Scan for the cell matching the given text and deliver its (x, y) coordinate at center. 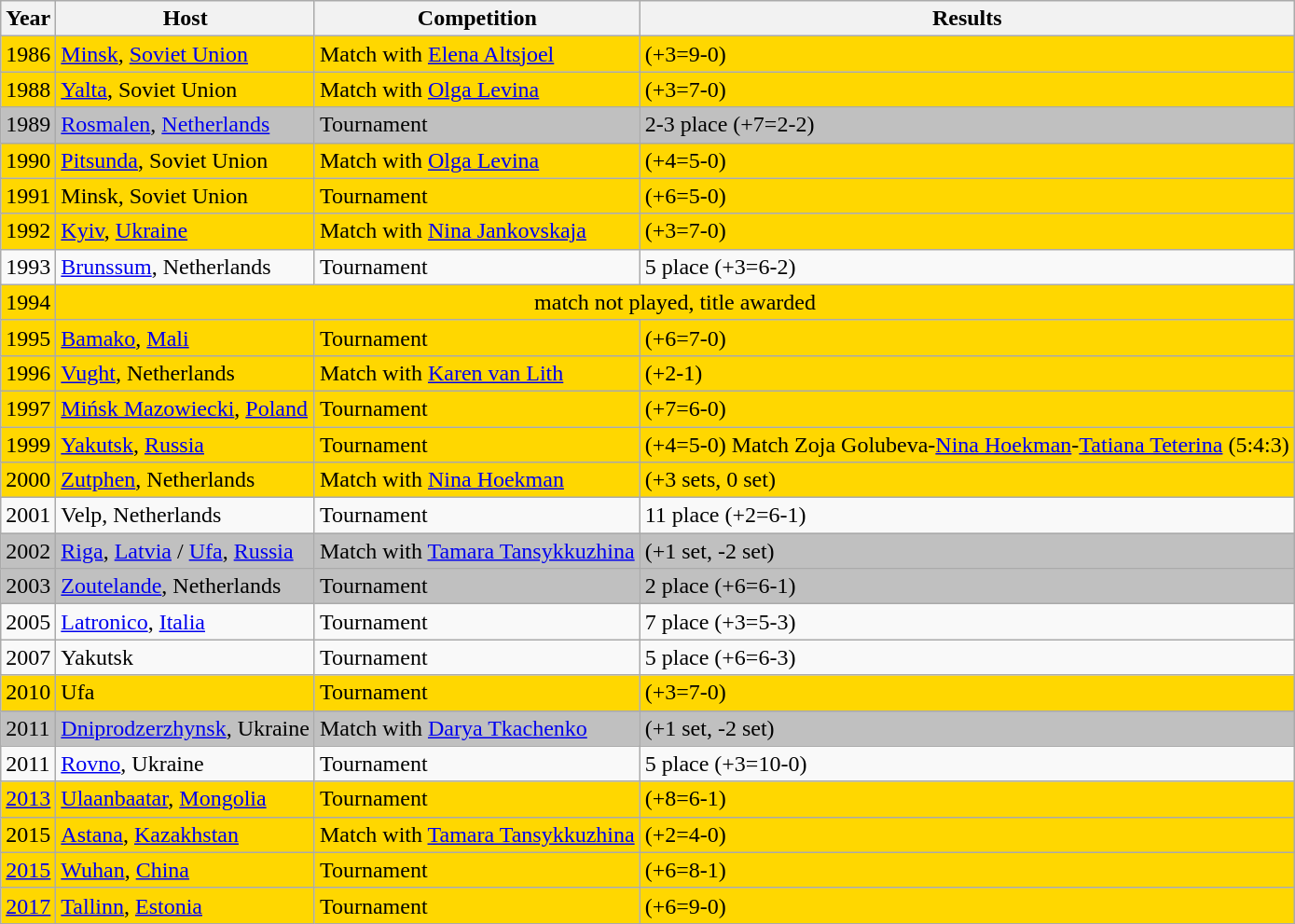
Riga, Latvia / Ufa, Russia (186, 551)
2017 (28, 905)
Zutphen, Netherlands (186, 480)
1992 (28, 231)
7 place (+3=5-3) (967, 622)
1993 (28, 267)
Brunssum, Netherlands (186, 267)
Pitsunda, Soviet Union (186, 160)
1995 (28, 338)
Rosmalen, Netherlands (186, 125)
Rovno, Ukraine (186, 764)
Results (967, 19)
Vught, Netherlands (186, 373)
Zoutelande, Netherlands (186, 586)
Yakutsk, Russia (186, 445)
Match with Nina Hoekman (477, 480)
Year (28, 19)
1986 (28, 54)
2003 (28, 586)
(+6=5-0) (967, 196)
1988 (28, 90)
2000 (28, 480)
Ulaanbaatar, Mongolia (186, 799)
(+6=9-0) (967, 905)
Astana, Kazakhstan (186, 834)
11 place (+2=6-1) (967, 516)
5 place (+3=6-2) (967, 267)
2 place (+6=6-1) (967, 586)
2001 (28, 516)
Match with Nina Jankovskaja (477, 231)
(+2=4-0) (967, 834)
Tallinn, Estonia (186, 905)
Ufa (186, 693)
(+4=5-0) Match Zoja Golubeva-Nina Hoekman-Tatiana Teterina (5:4:3) (967, 445)
match not played, title awarded (675, 302)
(+7=6-0) (967, 408)
2005 (28, 622)
2013 (28, 799)
Kyiv, Ukraine (186, 231)
Yakutsk (186, 657)
(+3 sets, 0 set) (967, 480)
Competition (477, 19)
(+6=8-1) (967, 870)
Match with Darya Tkachenko (477, 728)
2007 (28, 657)
(+2-1) (967, 373)
1991 (28, 196)
Bamako, Mali (186, 338)
Yalta, Soviet Union (186, 90)
1996 (28, 373)
(+6=7-0) (967, 338)
1994 (28, 302)
2-3 place (+7=2-2) (967, 125)
2010 (28, 693)
5 place (+6=6-3) (967, 657)
(+3=9-0) (967, 54)
Mińsk Mazowiecki, Poland (186, 408)
1989 (28, 125)
1990 (28, 160)
Match with Karen van Lith (477, 373)
5 place (+3=10-0) (967, 764)
1997 (28, 408)
Dniprodzerzhynsk, Ukraine (186, 728)
Match with Elena Altsjoel (477, 54)
Host (186, 19)
1999 (28, 445)
(+4=5-0) (967, 160)
2002 (28, 551)
Velp, Netherlands (186, 516)
(+8=6-1) (967, 799)
Latronico, Italia (186, 622)
Wuhan, China (186, 870)
